Pinpoint the cell where the given text exists, returning its (X, Y) midpoint coordinate. 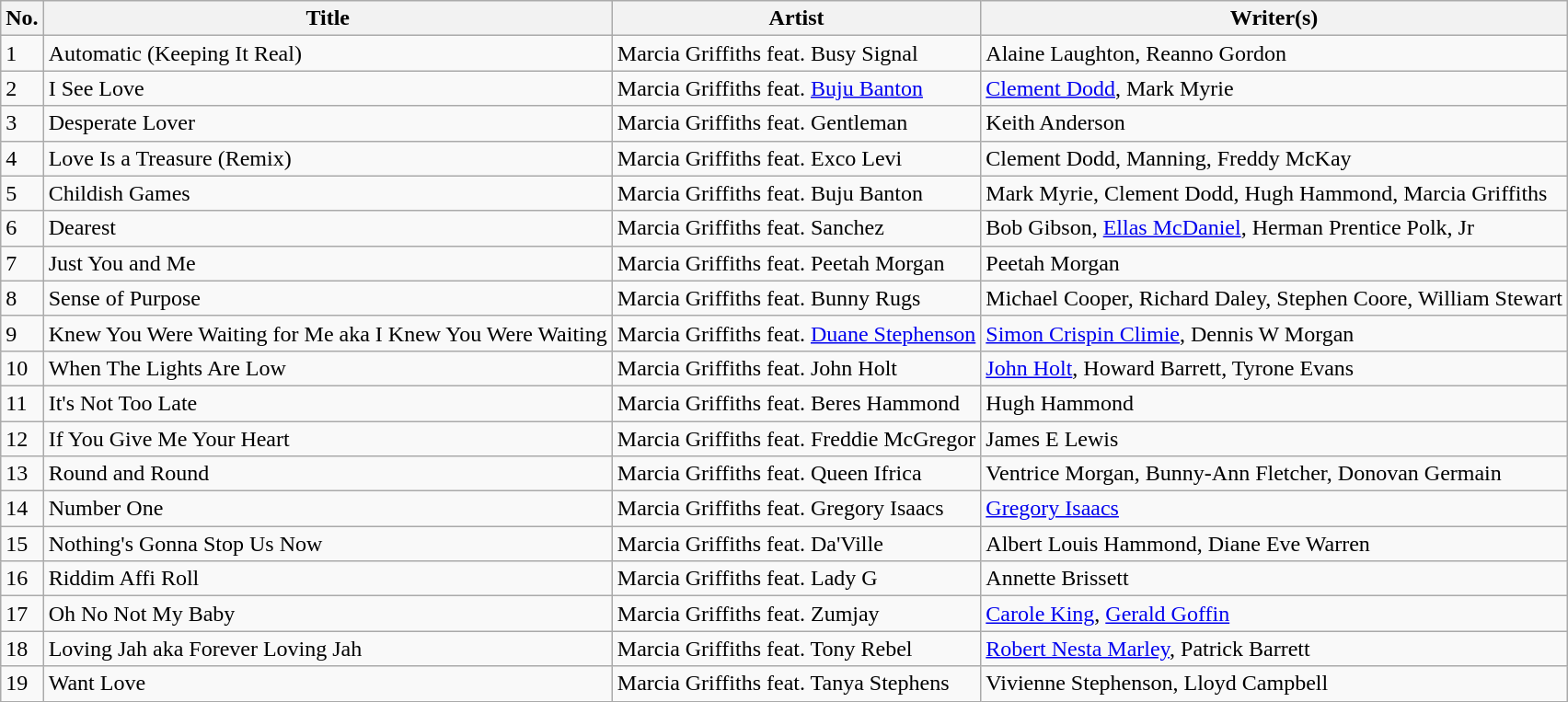
Marcia Griffiths feat. Queen Ifrica (796, 474)
Marcia Griffiths feat. Gentleman (796, 123)
Marcia Griffiths feat. Gregory Isaacs (796, 509)
14 (22, 509)
Loving Jah aka Forever Loving Jah (328, 649)
Marcia Griffiths feat. Zumjay (796, 614)
Marcia Griffiths feat. Tanya Stephens (796, 684)
Marcia Griffiths feat. Sanchez (796, 228)
Marcia Griffiths feat. Busy Signal (796, 53)
Annette Brissett (1274, 579)
Want Love (328, 684)
Nothing's Gonna Stop Us Now (328, 544)
10 (22, 368)
3 (22, 123)
Alaine Laughton, Reanno Gordon (1274, 53)
Sense of Purpose (328, 298)
Marcia Griffiths feat. John Holt (796, 368)
6 (22, 228)
Round and Round (328, 474)
5 (22, 193)
Riddim Affi Roll (328, 579)
Desperate Lover (328, 123)
If You Give Me Your Heart (328, 439)
11 (22, 403)
Title (328, 18)
7 (22, 263)
Clement Dodd, Mark Myrie (1274, 88)
Gregory Isaacs (1274, 509)
Childish Games (328, 193)
Marcia Griffiths feat. Peetah Morgan (796, 263)
Michael Cooper, Richard Daley, Stephen Coore, William Stewart (1274, 298)
Oh No Not My Baby (328, 614)
Mark Myrie, Clement Dodd, Hugh Hammond, Marcia Griffiths (1274, 193)
Marcia Griffiths feat. Exco Levi (796, 158)
9 (22, 333)
Carole King, Gerald Goffin (1274, 614)
Robert Nesta Marley, Patrick Barrett (1274, 649)
1 (22, 53)
19 (22, 684)
It's Not Too Late (328, 403)
Bob Gibson, Ellas McDaniel, Herman Prentice Polk, Jr (1274, 228)
James E Lewis (1274, 439)
Knew You Were Waiting for Me aka I Knew You Were Waiting (328, 333)
Marcia Griffiths feat. Tony Rebel (796, 649)
Marcia Griffiths feat. Bunny Rugs (796, 298)
13 (22, 474)
Ventrice Morgan, Bunny-Ann Fletcher, Donovan Germain (1274, 474)
Simon Crispin Climie, Dennis W Morgan (1274, 333)
4 (22, 158)
John Holt, Howard Barrett, Tyrone Evans (1274, 368)
Artist (796, 18)
Just You and Me (328, 263)
Peetah Morgan (1274, 263)
12 (22, 439)
Automatic (Keeping It Real) (328, 53)
16 (22, 579)
Marcia Griffiths feat. Beres Hammond (796, 403)
Hugh Hammond (1274, 403)
Writer(s) (1274, 18)
8 (22, 298)
No. (22, 18)
Albert Louis Hammond, Diane Eve Warren (1274, 544)
Keith Anderson (1274, 123)
Marcia Griffiths feat. Freddie McGregor (796, 439)
When The Lights Are Low (328, 368)
Love Is a Treasure (Remix) (328, 158)
18 (22, 649)
2 (22, 88)
15 (22, 544)
Dearest (328, 228)
17 (22, 614)
Marcia Griffiths feat. Duane Stephenson (796, 333)
Number One (328, 509)
Vivienne Stephenson, Lloyd Campbell (1274, 684)
Marcia Griffiths feat. Da'Ville (796, 544)
Marcia Griffiths feat. Lady G (796, 579)
I See Love (328, 88)
Clement Dodd, Manning, Freddy McKay (1274, 158)
